Return the (X, Y) coordinate for the center point of the cell that contains the specified text.  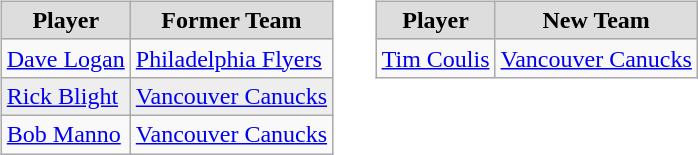
New Team (596, 20)
Dave Logan (66, 58)
Philadelphia Flyers (231, 58)
Tim Coulis (436, 58)
Former Team (231, 20)
Rick Blight (66, 96)
Bob Manno (66, 134)
